For the text-containing cell, return its midpoint in [X, Y] coordinate format. 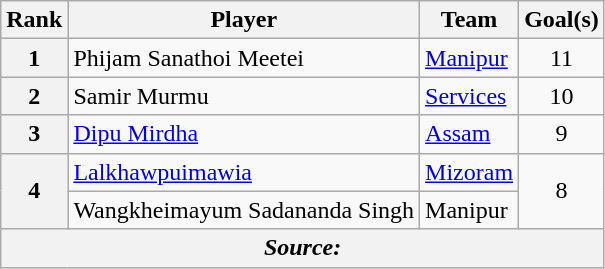
3 [34, 134]
11 [562, 58]
1 [34, 58]
Rank [34, 20]
Services [470, 96]
Player [244, 20]
Phijam Sanathoi Meetei [244, 58]
Assam [470, 134]
8 [562, 191]
Mizoram [470, 172]
2 [34, 96]
10 [562, 96]
Wangkheimayum Sadananda Singh [244, 210]
Dipu Mirdha [244, 134]
Source: [303, 248]
4 [34, 191]
Samir Murmu [244, 96]
Team [470, 20]
Lalkhawpuimawia [244, 172]
9 [562, 134]
Goal(s) [562, 20]
